Capture the cell that displays the provided text and extract its (X, Y) central coordinate. 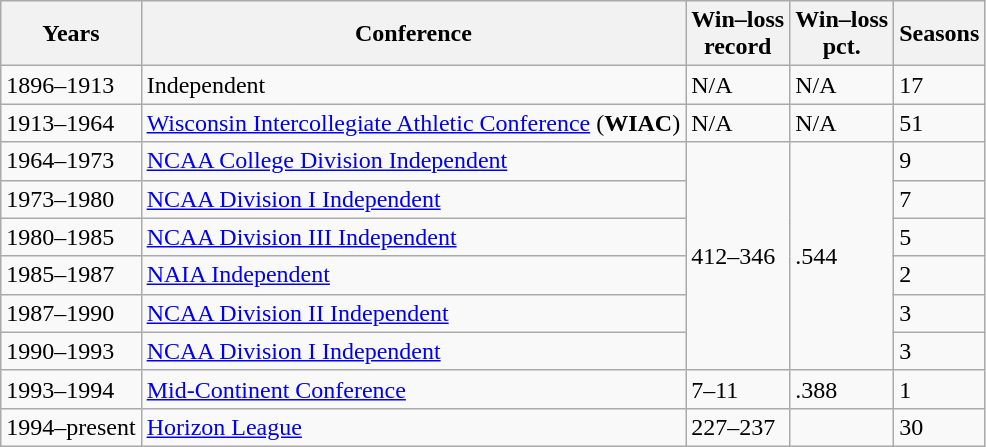
Years (71, 34)
1973–1980 (71, 199)
412–346 (738, 256)
1990–1993 (71, 351)
Independent (414, 85)
Win–losspct. (842, 34)
30 (940, 427)
NCAA Division II Independent (414, 313)
1993–1994 (71, 389)
Horizon League (414, 427)
Seasons (940, 34)
1985–1987 (71, 275)
7–11 (738, 389)
1896–1913 (71, 85)
17 (940, 85)
1994–present (71, 427)
9 (940, 161)
1913–1964 (71, 123)
NAIA Independent (414, 275)
Conference (414, 34)
1980–1985 (71, 237)
1987–1990 (71, 313)
NCAA College Division Independent (414, 161)
7 (940, 199)
1 (940, 389)
5 (940, 237)
NCAA Division III Independent (414, 237)
.388 (842, 389)
1964–1973 (71, 161)
227–237 (738, 427)
Win–lossrecord (738, 34)
51 (940, 123)
Wisconsin Intercollegiate Athletic Conference (WIAC) (414, 123)
2 (940, 275)
Mid-Continent Conference (414, 389)
.544 (842, 256)
